Scan for the cell matching the given text and deliver its (X, Y) coordinate at center. 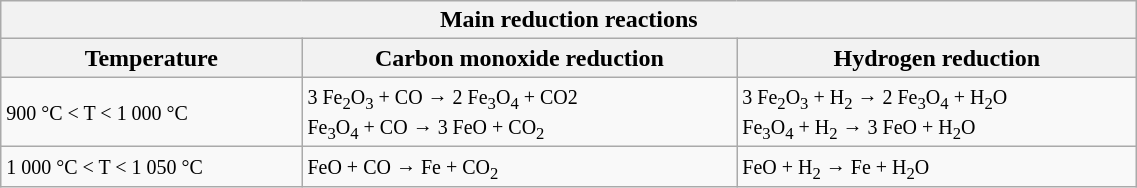
Carbon monoxide reduction (520, 58)
1 000 °C < T < 1 050 °C (152, 168)
Main reduction reactions (569, 20)
FeO + CO → Fe + CO2 (520, 168)
Hydrogen reduction (937, 58)
3 Fe2O3 + CO → 2 Fe3O4 + CO2Fe3O4 + CO → 3 FeO + CO2 (520, 112)
FeO + H2 → Fe + H2O (937, 168)
Temperature (152, 58)
900 °C < T < 1 000 °C (152, 112)
3 Fe2O3 + H2 → 2 Fe3O4 + H2OFe3O4 + H2 → 3 FeO + H2O (937, 112)
